Determine the (X, Y) coordinate at the center of the cell enclosing the given text.  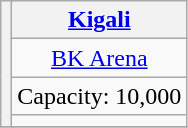
Capacity: 10,000 (100, 96)
Kigali (100, 20)
BK Arena (100, 58)
